Locate the cell with the specified text and output its [x, y] center coordinate. 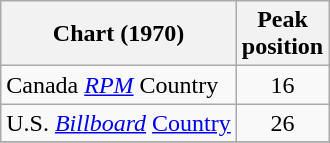
Canada RPM Country [119, 85]
26 [282, 123]
Peakposition [282, 34]
Chart (1970) [119, 34]
16 [282, 85]
U.S. Billboard Country [119, 123]
